Provide the [X, Y] coordinate of the cell's center where the given text is located.  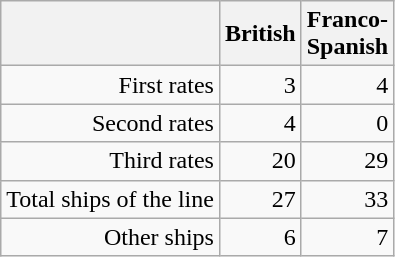
British [260, 34]
Other ships [110, 237]
7 [347, 237]
6 [260, 237]
Third rates [110, 161]
Second rates [110, 123]
29 [347, 161]
Total ships of the line [110, 199]
27 [260, 199]
33 [347, 199]
20 [260, 161]
Franco-Spanish [347, 34]
3 [260, 85]
0 [347, 123]
First rates [110, 85]
